Determine the (X, Y) coordinate at the center of the cell enclosing the given text.  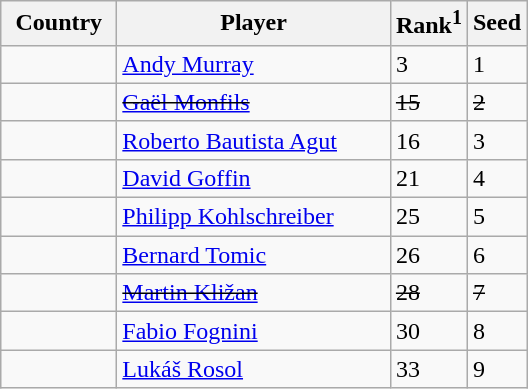
Lukáš Rosol (254, 369)
21 (428, 178)
Gaël Monfils (254, 102)
25 (428, 217)
Roberto Bautista Agut (254, 140)
Bernard Tomic (254, 255)
26 (428, 255)
28 (428, 293)
Fabio Fognini (254, 331)
1 (496, 64)
8 (496, 331)
Country (59, 24)
David Goffin (254, 178)
30 (428, 331)
33 (428, 369)
16 (428, 140)
Player (254, 24)
9 (496, 369)
Andy Murray (254, 64)
15 (428, 102)
Martin Kližan (254, 293)
Seed (496, 24)
7 (496, 293)
6 (496, 255)
Philipp Kohlschreiber (254, 217)
Rank1 (428, 24)
4 (496, 178)
2 (496, 102)
5 (496, 217)
